Pinpoint the cell where the given text exists, returning its (X, Y) midpoint coordinate. 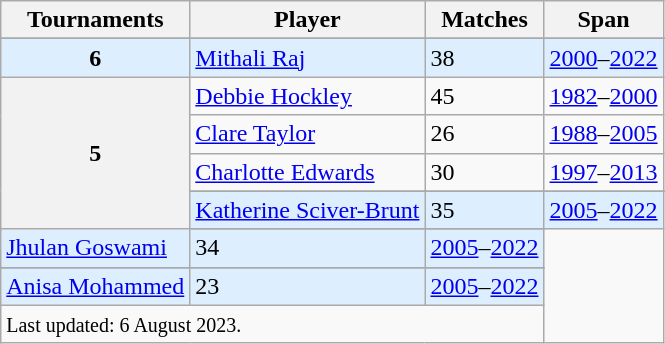
35 (484, 210)
26 (484, 134)
Charlotte Edwards (308, 172)
1997–2013 (604, 172)
23 (308, 286)
45 (484, 96)
Katherine Sciver-Brunt (308, 210)
1982–2000 (604, 96)
Tournaments (96, 20)
Anisa Mohammed (96, 286)
30 (484, 172)
Last updated: 6 August 2023. (272, 324)
1988–2005 (604, 134)
Clare Taylor (308, 134)
2000–2022 (604, 58)
5 (96, 153)
38 (484, 58)
Player (308, 20)
Mithali Raj (308, 58)
Matches (484, 20)
34 (308, 248)
Debbie Hockley (308, 96)
Span (604, 20)
6 (96, 58)
Jhulan Goswami (96, 248)
